Scan for the cell matching the given text and deliver its [X, Y] coordinate at center. 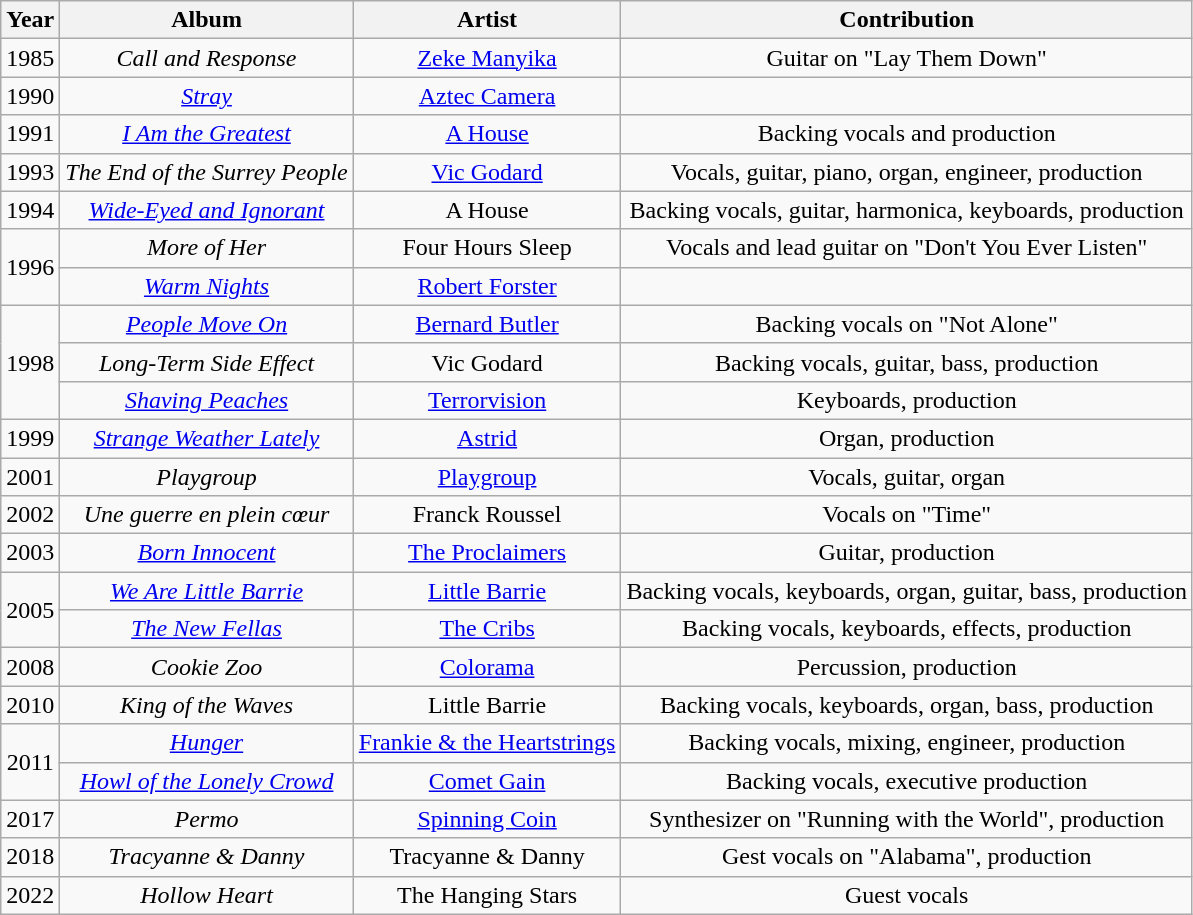
2002 [30, 515]
Howl of the Lonely Crowd [206, 781]
1991 [30, 134]
Vocals on "Time" [907, 515]
People Move On [206, 324]
Colorama [487, 667]
2011 [30, 762]
The New Fellas [206, 629]
The Hanging Stars [487, 895]
Robert Forster [487, 286]
We Are Little Barrie [206, 591]
Backing vocals, guitar, bass, production [907, 362]
I Am the Greatest [206, 134]
Aztec Camera [487, 96]
Bernard Butler [487, 324]
2010 [30, 705]
Frankie & the Heartstrings [487, 743]
Artist [487, 20]
Shaving Peaches [206, 400]
Permo [206, 819]
Backing vocals, keyboards, effects, production [907, 629]
2017 [30, 819]
Hunger [206, 743]
Wide-Eyed and Ignorant [206, 210]
Backing vocals, keyboards, organ, guitar, bass, production [907, 591]
Warm Nights [206, 286]
1993 [30, 172]
2018 [30, 857]
Franck Roussel [487, 515]
Long-Term Side Effect [206, 362]
Backing vocals, keyboards, organ, bass, production [907, 705]
Born Innocent [206, 553]
Comet Gain [487, 781]
2022 [30, 895]
Guitar on "Lay Them Down" [907, 58]
Year [30, 20]
Zeke Manyika [487, 58]
Contribution [907, 20]
Call and Response [206, 58]
Stray [206, 96]
1985 [30, 58]
1994 [30, 210]
1999 [30, 438]
Vocals and lead guitar on "Don't You Ever Listen" [907, 248]
Astrid [487, 438]
Vocals, guitar, organ [907, 477]
Guest vocals [907, 895]
Organ, production [907, 438]
Cookie Zoo [206, 667]
Four Hours Sleep [487, 248]
Percussion, production [907, 667]
Backing vocals, guitar, harmonica, keyboards, production [907, 210]
Backing vocals, executive production [907, 781]
Spinning Coin [487, 819]
Album [206, 20]
Backing vocals and production [907, 134]
1996 [30, 267]
Synthesizer on "Running with the World", production [907, 819]
Backing vocals, mixing, engineer, production [907, 743]
2001 [30, 477]
King of the Waves [206, 705]
Terrorvision [487, 400]
Guitar, production [907, 553]
Keyboards, production [907, 400]
The Cribs [487, 629]
Strange Weather Lately [206, 438]
The End of the Surrey People [206, 172]
Hollow Heart [206, 895]
2008 [30, 667]
More of Her [206, 248]
2003 [30, 553]
Une guerre en plein cœur [206, 515]
Gest vocals on "Alabama", production [907, 857]
1990 [30, 96]
1998 [30, 362]
2005 [30, 610]
The Proclaimers [487, 553]
Backing vocals on "Not Alone" [907, 324]
Vocals, guitar, piano, organ, engineer, production [907, 172]
